Search for the cell housing the specified text and yield its (x, y) center coordinate. 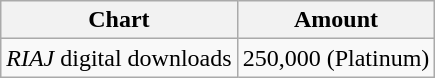
Amount (336, 20)
RIAJ digital downloads (119, 58)
Chart (119, 20)
250,000 (Platinum) (336, 58)
